Output the (x, y) coordinate of the center of the cell containing the given text.  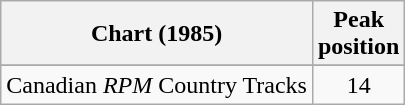
Canadian RPM Country Tracks (157, 85)
14 (358, 85)
Chart (1985) (157, 34)
Peakposition (358, 34)
